Locate the cell with the specified text and output its [x, y] center coordinate. 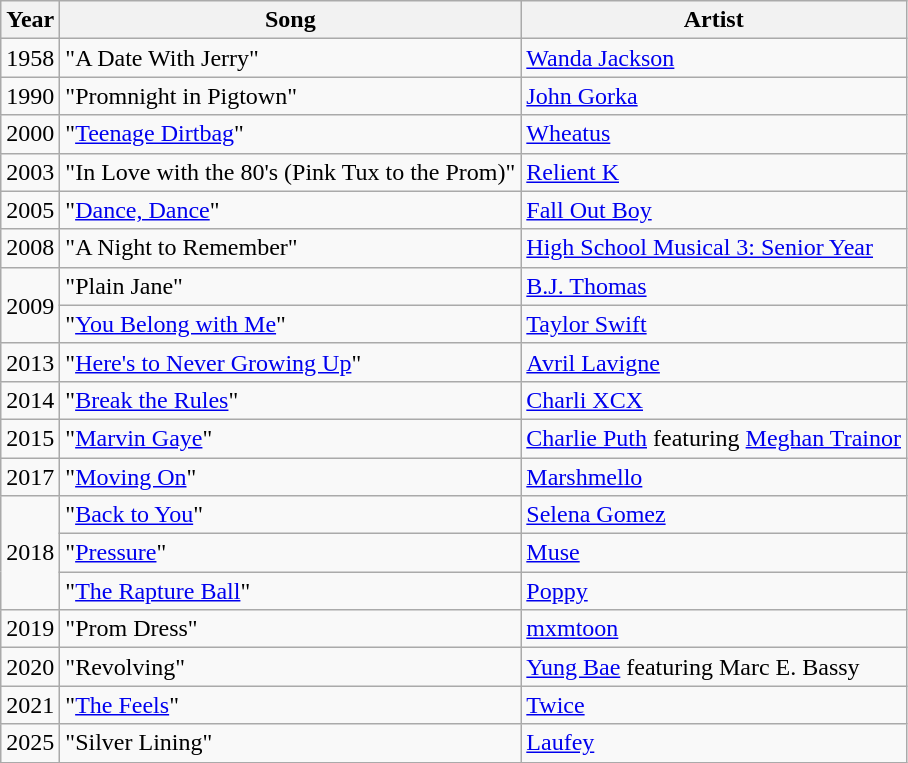
"Marvin Gaye" [290, 438]
Charli XCX [714, 400]
"Break the Rules" [290, 400]
"Dance, Dance" [290, 210]
1990 [30, 96]
"Here's to Never Growing Up" [290, 362]
2009 [30, 305]
Fall Out Boy [714, 210]
"A Date With Jerry" [290, 58]
Year [30, 20]
"The Rapture Ball" [290, 591]
Laufey [714, 743]
2000 [30, 134]
Avril Lavigne [714, 362]
Selena Gomez [714, 515]
B.J. Thomas [714, 286]
"A Night to Remember" [290, 248]
"The Feels" [290, 705]
"Moving On" [290, 477]
2017 [30, 477]
Artist [714, 20]
Marshmello [714, 477]
2021 [30, 705]
"Revolving" [290, 667]
"Pressure" [290, 553]
2020 [30, 667]
Taylor Swift [714, 324]
Twice [714, 705]
2025 [30, 743]
2019 [30, 629]
Song [290, 20]
"In Love with the 80's (Pink Tux to the Prom)" [290, 172]
Charlie Puth featuring Meghan Trainor [714, 438]
John Gorka [714, 96]
"Plain Jane" [290, 286]
2008 [30, 248]
Yung Bae featuring Marc E. Bassy [714, 667]
Relient K [714, 172]
2003 [30, 172]
2013 [30, 362]
"Prom Dress" [290, 629]
High School Musical 3: Senior Year [714, 248]
2005 [30, 210]
"You Belong with Me" [290, 324]
2018 [30, 553]
"Promnight in Pigtown" [290, 96]
2014 [30, 400]
Poppy [714, 591]
Muse [714, 553]
Wanda Jackson [714, 58]
2015 [30, 438]
mxmtoon [714, 629]
"Back to You" [290, 515]
Wheatus [714, 134]
1958 [30, 58]
"Teenage Dirtbag" [290, 134]
"Silver Lining" [290, 743]
